Pinpoint the cell where the given text exists, returning its (x, y) midpoint coordinate. 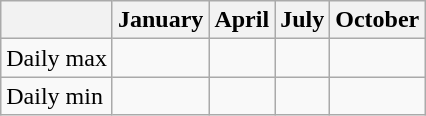
October (378, 20)
Daily max (57, 58)
July (302, 20)
January (160, 20)
April (242, 20)
Daily min (57, 96)
